Pinpoint the cell where the given text exists, returning its [x, y] midpoint coordinate. 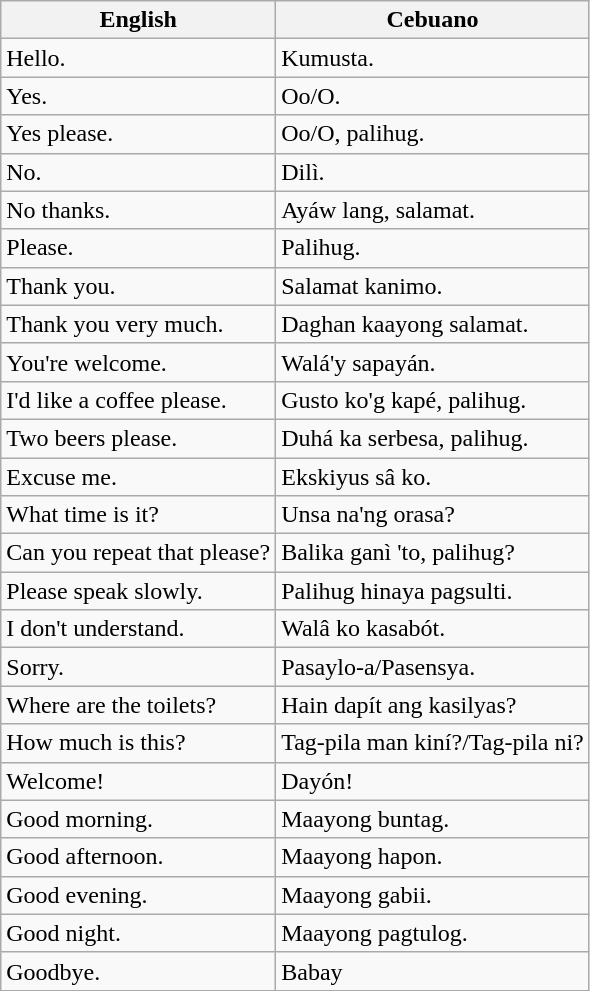
Babay [433, 971]
Kumusta. [433, 58]
Please speak slowly. [138, 591]
Goodbye. [138, 971]
Welcome! [138, 781]
Maayong hapon. [433, 857]
Thank you very much. [138, 324]
Oo/O, palihug. [433, 134]
Good morning. [138, 819]
Maayong buntag. [433, 819]
English [138, 20]
Gusto ko'g kapé, palihug. [433, 400]
Dayón! [433, 781]
No thanks. [138, 210]
No. [138, 172]
Walâ ko kasabót. [433, 629]
Please. [138, 248]
Hain dapít ang kasilyas? [433, 705]
Can you repeat that please? [138, 553]
Yes please. [138, 134]
Good afternoon. [138, 857]
Daghan kaayong salamat. [433, 324]
I'd like a coffee please. [138, 400]
Thank you. [138, 286]
Balika ganì 'to, palihug? [433, 553]
Salamat kanimo. [433, 286]
Excuse me. [138, 477]
Good night. [138, 933]
Ekskiyus sâ ko. [433, 477]
Good evening. [138, 895]
Ayáw lang, salamat. [433, 210]
Maayong gabii. [433, 895]
Palihug. [433, 248]
Sorry. [138, 667]
What time is it? [138, 515]
Two beers please. [138, 438]
How much is this? [138, 743]
Tag-pila man kiní?/Tag-pila ni? [433, 743]
Maayong pagtulog. [433, 933]
Duhá ka serbesa, palihug. [433, 438]
Unsa na'ng orasa? [433, 515]
You're welcome. [138, 362]
Hello. [138, 58]
Walá'y sapayán. [433, 362]
Dilì. [433, 172]
I don't understand. [138, 629]
Pasaylo-a/Pasensya. [433, 667]
Cebuano [433, 20]
Yes. [138, 96]
Oo/O. [433, 96]
Where are the toilets? [138, 705]
Palihug hinaya pagsulti. [433, 591]
